Capture the cell that displays the provided text and extract its (X, Y) central coordinate. 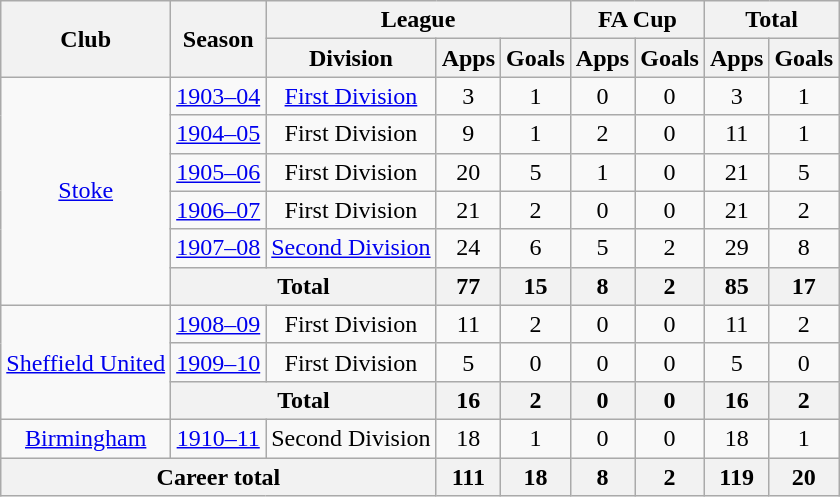
1908–09 (218, 324)
6 (536, 248)
Stoke (86, 191)
FA Cup (637, 20)
119 (736, 477)
9 (468, 134)
1906–07 (218, 210)
85 (736, 286)
1903–04 (218, 96)
Career total (218, 477)
17 (804, 286)
Club (86, 39)
Season (218, 39)
Sheffield United (86, 362)
77 (468, 286)
Birmingham (86, 438)
Division (351, 58)
1910–11 (218, 438)
1909–10 (218, 362)
15 (536, 286)
1907–08 (218, 248)
111 (468, 477)
1904–05 (218, 134)
League (418, 20)
29 (736, 248)
1905–06 (218, 172)
24 (468, 248)
